Extract the [x, y] coordinate from the center of the cell holding the provided text.  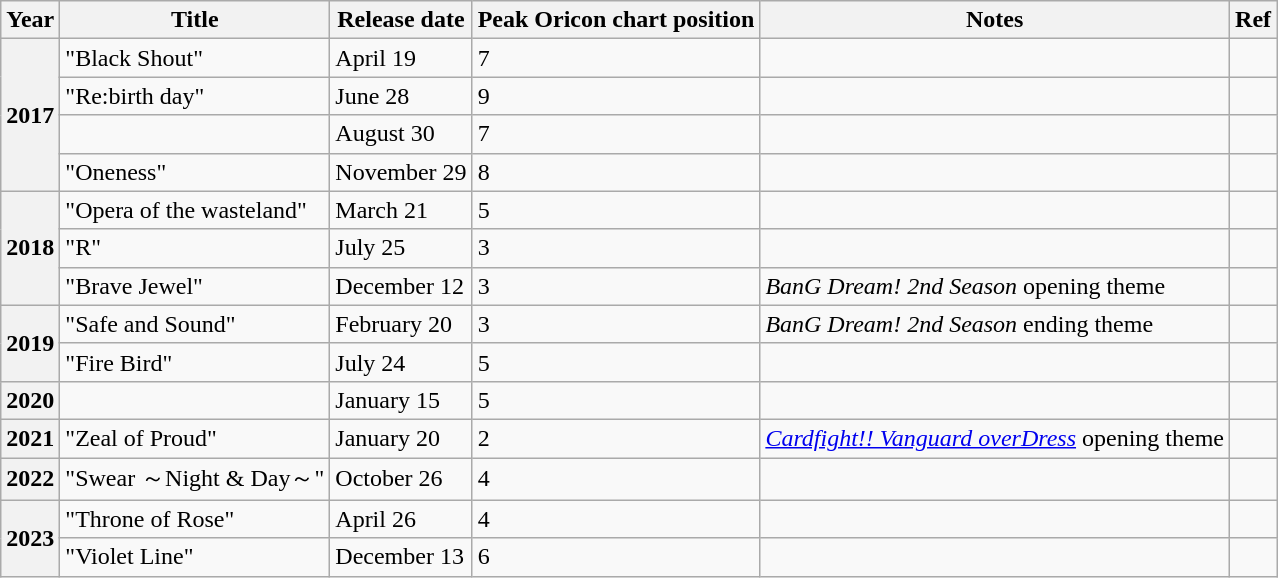
2020 [30, 400]
Cardfight!! Vanguard overDress opening theme [995, 438]
June 28 [401, 96]
Title [195, 20]
"Opera of the wasteland" [195, 210]
"Zeal of Proud" [195, 438]
April 26 [401, 519]
December 12 [401, 286]
Release date [401, 20]
2022 [30, 480]
"Re:birth day" [195, 96]
"R" [195, 248]
December 13 [401, 557]
January 20 [401, 438]
November 29 [401, 172]
2019 [30, 343]
"Violet Line" [195, 557]
January 15 [401, 400]
"Black Shout" [195, 58]
2021 [30, 438]
Year [30, 20]
August 30 [401, 134]
Ref [1254, 20]
BanG Dream! 2nd Season opening theme [995, 286]
2018 [30, 248]
April 19 [401, 58]
2 [616, 438]
BanG Dream! 2nd Season ending theme [995, 324]
July 24 [401, 362]
8 [616, 172]
2023 [30, 538]
Notes [995, 20]
October 26 [401, 480]
"Fire Bird" [195, 362]
February 20 [401, 324]
2017 [30, 115]
July 25 [401, 248]
"Throne of Rose" [195, 519]
Peak Oricon chart position [616, 20]
6 [616, 557]
"Swear ～Night & Day～" [195, 480]
"Safe and Sound" [195, 324]
9 [616, 96]
"Brave Jewel" [195, 286]
"Oneness" [195, 172]
March 21 [401, 210]
